Return (X, Y) of the center of cell containing provided text 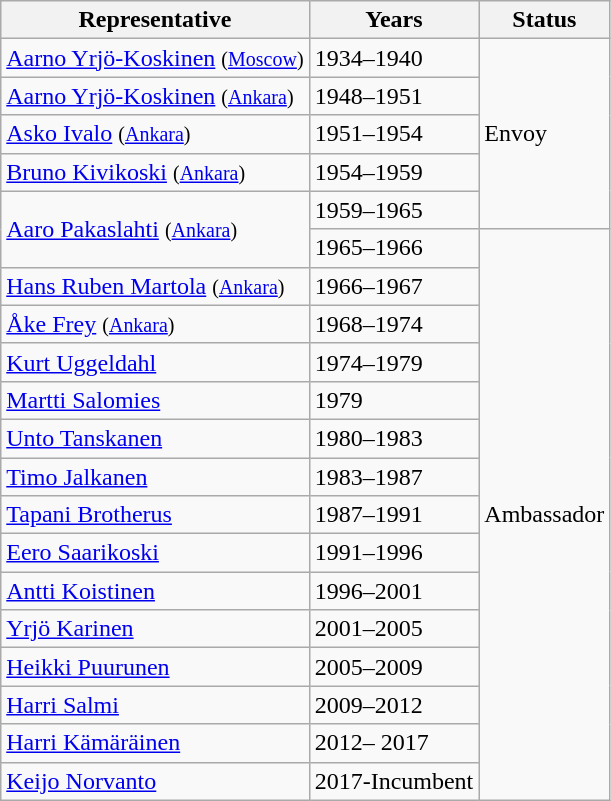
1966–1967 (394, 286)
2009–2012 (394, 705)
Keijo Norvanto (155, 781)
Harri Salmi (155, 705)
Åke Frey (Ankara) (155, 324)
Yrjö Karinen (155, 629)
1974–1979 (394, 362)
2005–2009 (394, 667)
1996–2001 (394, 591)
Asko Ivalo (Ankara) (155, 134)
Eero Saarikoski (155, 553)
Unto Tanskanen (155, 438)
2001–2005 (394, 629)
Heikki Puurunen (155, 667)
1934–1940 (394, 58)
1965–1966 (394, 248)
1951–1954 (394, 134)
Tapani Brotherus (155, 515)
1991–1996 (394, 553)
Timo Jalkanen (155, 477)
1948–1951 (394, 96)
Representative (155, 20)
Ambassador (544, 514)
2017-Incumbent (394, 781)
Status (544, 20)
Martti Salomies (155, 400)
Harri Kämäräinen (155, 743)
1959–1965 (394, 210)
Kurt Uggeldahl (155, 362)
Aarno Yrjö-Koskinen (Ankara) (155, 96)
2012– 2017 (394, 743)
Hans Ruben Martola (Ankara) (155, 286)
1980–1983 (394, 438)
1987–1991 (394, 515)
Aarno Yrjö-Koskinen (Moscow) (155, 58)
Years (394, 20)
Bruno Kivikoski (Ankara) (155, 172)
1968–1974 (394, 324)
Aaro Pakaslahti (Ankara) (155, 229)
1979 (394, 400)
1954–1959 (394, 172)
1983–1987 (394, 477)
Envoy (544, 134)
Antti Koistinen (155, 591)
